Search for the cell housing the specified text and yield its (x, y) center coordinate. 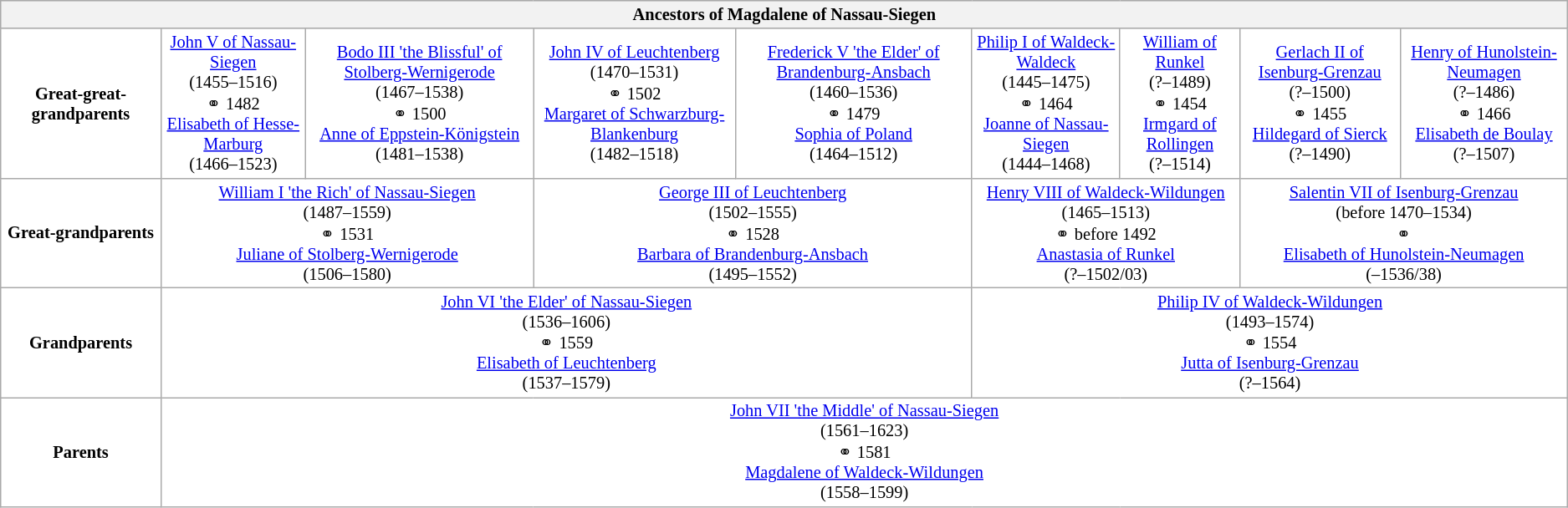
William of Runkel(?–1489)⚭ 1454Irmgard of Rollingen(?–1514) (1179, 104)
William I 'the Rich' of Nassau-Siegen(1487–1559)⚭ 1531Juliane of Stolberg-Wernigerode(1506–1580) (347, 232)
Gerlach II of Isenburg-Grenzau(?–1500)⚭ 1455Hildegard of Sierck(?–1490) (1320, 104)
Philip I of Waldeck-Waldeck(1445–1475)⚭ 1464Joanne of Nassau-Siegen(1444–1468) (1045, 104)
Henry VIII of Waldeck-Wildungen(1465–1513)⚭ before 1492Anastasia of Runkel(?–1502/03) (1106, 232)
John V of Nassau-Siegen(1455–1516)⚭ 1482Elisabeth of Hesse-Marburg(1466–1523) (232, 104)
Salentin VII of Isenburg-Grenzau(before 1470–1534)⚭Elisabeth of Hunolstein-Neumagen(–1536/38) (1403, 232)
Henry of Hunolstein-Neumagen(?–1486)⚭ 1466Elisabeth de Boulay(?–1507) (1484, 104)
Parents (81, 451)
John VI 'the Elder' of Nassau-Siegen(1536–1606)⚭ 1559Elisabeth of Leuchtenberg(1537–1579) (566, 343)
Ancestors of Magdalene of Nassau-Siegen (784, 14)
Bodo III 'the Blissful' of Stolberg-Wernigerode(1467–1538)⚭ 1500Anne of Eppstein-Königstein(1481–1538) (420, 104)
Great-grandparents (81, 232)
Grandparents (81, 343)
Frederick V 'the Elder' of Brandenburg-Ansbach(1460–1536)⚭ 1479Sophia of Poland(1464–1512) (853, 104)
Great-great-grandparents (81, 104)
John IV of Leuchtenberg(1470–1531)⚭ 1502Margaret of Schwarzburg-Blankenburg(1482–1518) (634, 104)
John VII 'the Middle' of Nassau-Siegen(1561–1623)⚭ 1581Magdalene of Waldeck-Wildungen(1558–1599) (865, 451)
George III of Leuchtenberg(1502–1555)⚭ 1528Barbara of Brandenburg-Ansbach(1495–1552) (753, 232)
Philip IV of Waldeck-Wildungen(1493–1574)⚭ 1554Jutta of Isenburg-Grenzau(?–1564) (1269, 343)
